Scan for the cell matching the given text and deliver its (x, y) coordinate at center. 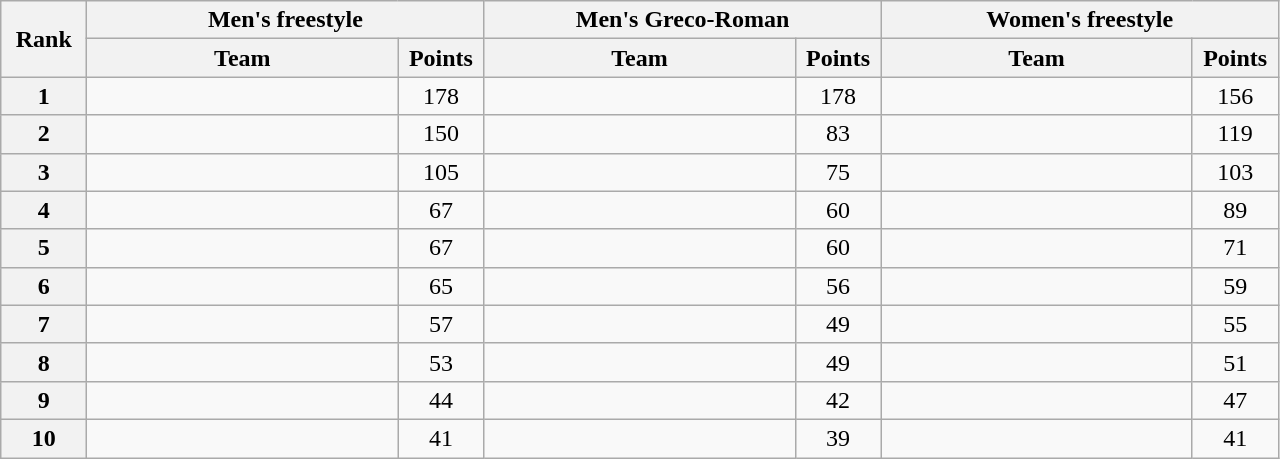
10 (44, 438)
89 (1235, 210)
Women's freestyle (1080, 20)
57 (441, 324)
51 (1235, 362)
Rank (44, 39)
55 (1235, 324)
119 (1235, 134)
42 (838, 400)
47 (1235, 400)
2 (44, 134)
105 (441, 172)
4 (44, 210)
71 (1235, 248)
53 (441, 362)
8 (44, 362)
59 (1235, 286)
103 (1235, 172)
56 (838, 286)
150 (441, 134)
65 (441, 286)
Men's freestyle (286, 20)
Men's Greco-Roman (682, 20)
156 (1235, 96)
39 (838, 438)
9 (44, 400)
3 (44, 172)
7 (44, 324)
6 (44, 286)
1 (44, 96)
75 (838, 172)
5 (44, 248)
83 (838, 134)
44 (441, 400)
